Detect which cell encompasses the target text, then output its [X, Y] center coordinate. 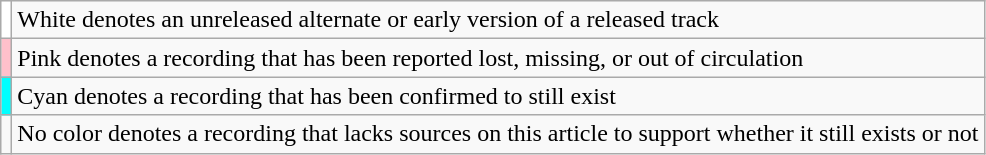
Pink denotes a recording that has been reported lost, missing, or out of circulation [498, 58]
Cyan denotes a recording that has been confirmed to still exist [498, 96]
No color denotes a recording that lacks sources on this article to support whether it still exists or not [498, 134]
White denotes an unreleased alternate or early version of a released track [498, 20]
